Pinpoint the cell where the given text exists, returning its (X, Y) midpoint coordinate. 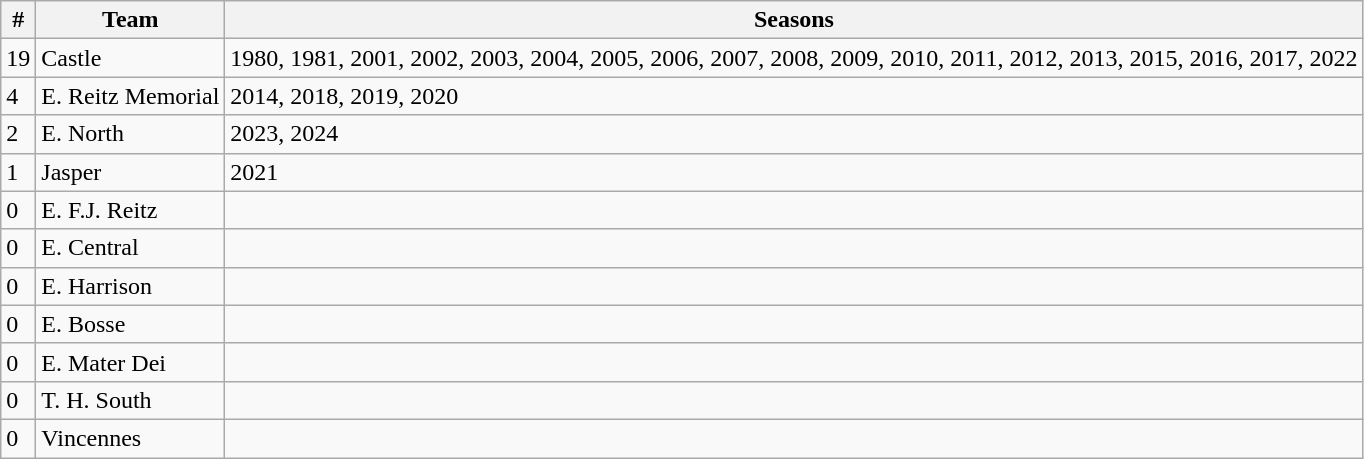
# (18, 20)
Jasper (130, 172)
E. Harrison (130, 286)
T. H. South (130, 400)
E. F.J. Reitz (130, 210)
2021 (794, 172)
Seasons (794, 20)
2014, 2018, 2019, 2020 (794, 96)
Team (130, 20)
4 (18, 96)
E. Reitz Memorial (130, 96)
E. Central (130, 248)
19 (18, 58)
Castle (130, 58)
2023, 2024 (794, 134)
1980, 1981, 2001, 2002, 2003, 2004, 2005, 2006, 2007, 2008, 2009, 2010, 2011, 2012, 2013, 2015, 2016, 2017, 2022 (794, 58)
E. Bosse (130, 324)
Vincennes (130, 438)
1 (18, 172)
2 (18, 134)
E. North (130, 134)
E. Mater Dei (130, 362)
